Search for the cell housing the specified text and yield its [X, Y] center coordinate. 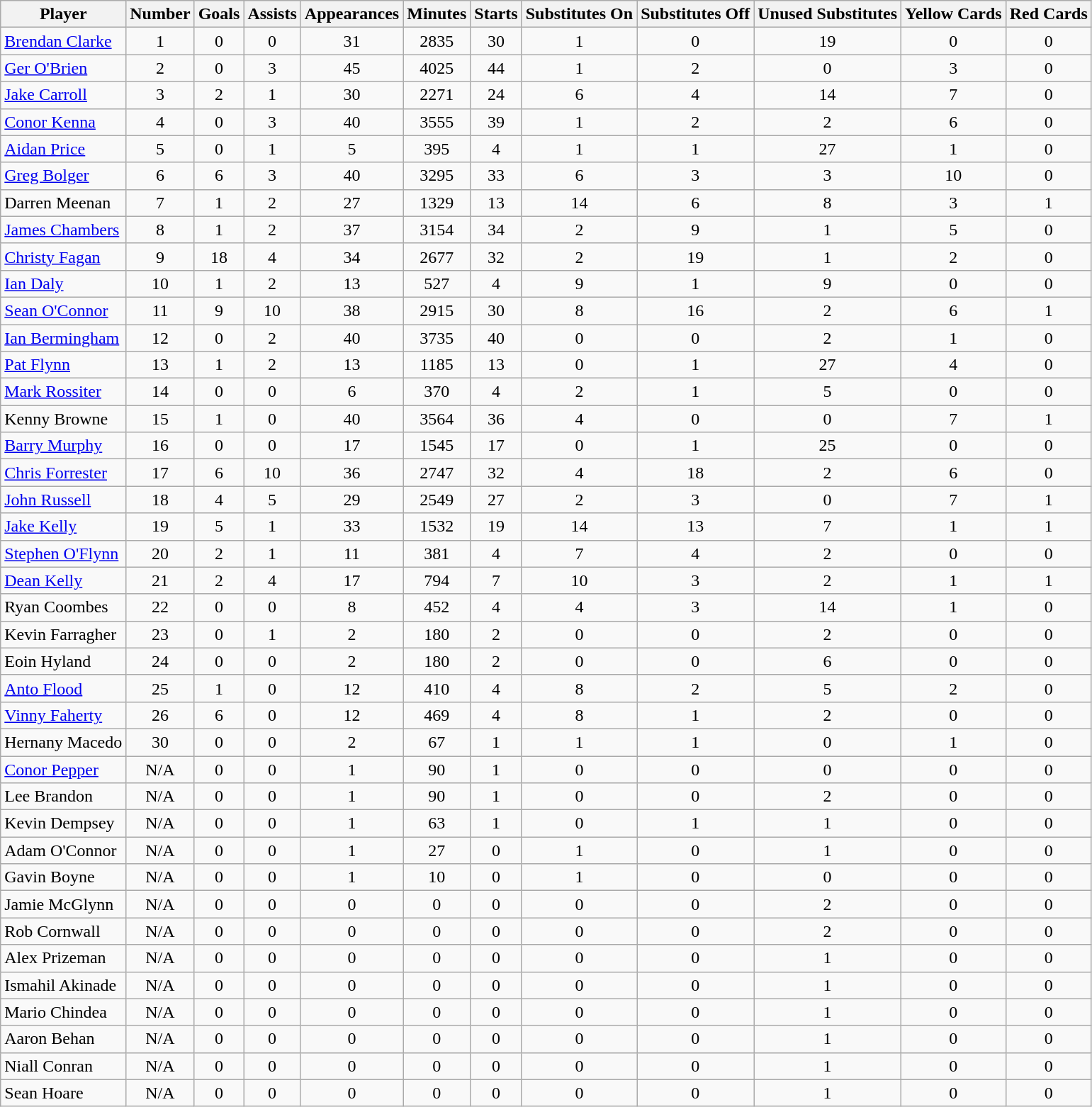
370 [437, 392]
26 [160, 715]
Red Cards [1049, 14]
29 [351, 500]
Sean Hoare [64, 1093]
Aaron Behan [64, 1039]
2549 [437, 500]
James Chambers [64, 230]
469 [437, 715]
Rob Cornwall [64, 931]
John Russell [64, 500]
21 [160, 580]
Hernany Macedo [64, 742]
45 [351, 68]
Mario Chindea [64, 1012]
Kenny Browne [64, 419]
Darren Meenan [64, 203]
Christy Fagan [64, 257]
Mark Rossiter [64, 392]
Player [64, 14]
31 [351, 41]
Eoin Hyland [64, 661]
Appearances [351, 14]
22 [160, 607]
Kevin Dempsey [64, 824]
4025 [437, 68]
15 [160, 419]
Minutes [437, 14]
3295 [437, 176]
Alex Prizeman [64, 958]
Substitutes On [579, 14]
Jake Kelly [64, 527]
39 [496, 122]
63 [437, 824]
67 [437, 742]
Niall Conran [64, 1066]
Conor Pepper [64, 769]
Ian Daly [64, 283]
Adam O'Connor [64, 850]
Conor Kenna [64, 122]
Ryan Coombes [64, 607]
37 [351, 230]
Starts [496, 14]
Vinny Faherty [64, 715]
Sean O'Connor [64, 310]
Chris Forrester [64, 473]
Yellow Cards [954, 14]
Number [160, 14]
Stephen O'Flynn [64, 553]
395 [437, 149]
38 [351, 310]
2271 [437, 95]
Ian Bermingham [64, 338]
Anto Flood [64, 688]
2747 [437, 473]
Gavin Boyne [64, 877]
23 [160, 634]
Unused Substitutes [828, 14]
Barry Murphy [64, 446]
3154 [437, 230]
1532 [437, 527]
1185 [437, 365]
Kevin Farragher [64, 634]
Aidan Price [64, 149]
Dean Kelly [64, 580]
3555 [437, 122]
Ismahil Akinade [64, 985]
452 [437, 607]
Brendan Clarke [64, 41]
Substitutes Off [696, 14]
Jamie McGlynn [64, 904]
794 [437, 580]
Pat Flynn [64, 365]
410 [437, 688]
Greg Bolger [64, 176]
Goals [219, 14]
527 [437, 283]
20 [160, 553]
2677 [437, 257]
44 [496, 68]
1545 [437, 446]
Jake Carroll [64, 95]
3564 [437, 419]
1329 [437, 203]
Assists [272, 14]
2835 [437, 41]
Lee Brandon [64, 797]
3735 [437, 338]
2915 [437, 310]
381 [437, 553]
Ger O'Brien [64, 68]
